Scan for the cell matching the given text and deliver its (x, y) coordinate at center. 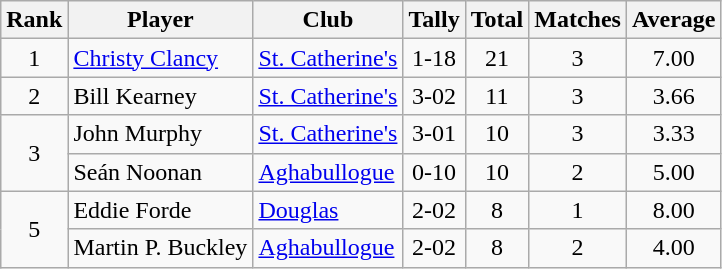
Club (328, 20)
Rank (34, 20)
Player (160, 20)
5 (34, 229)
Seán Noonan (160, 172)
11 (497, 96)
Douglas (328, 210)
Average (674, 20)
4.00 (674, 248)
1-18 (434, 58)
Matches (578, 20)
0-10 (434, 172)
3.66 (674, 96)
Tally (434, 20)
3-02 (434, 96)
Bill Kearney (160, 96)
8.00 (674, 210)
Martin P. Buckley (160, 248)
Christy Clancy (160, 58)
7.00 (674, 58)
21 (497, 58)
Total (497, 20)
Eddie Forde (160, 210)
5.00 (674, 172)
John Murphy (160, 134)
3.33 (674, 134)
3-01 (434, 134)
